Output the [x, y] coordinate of the center of the cell containing the given text.  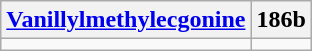
186b [281, 20]
Vanillylmethylecgonine [126, 20]
